Scan for the cell matching the given text and deliver its [X, Y] coordinate at center. 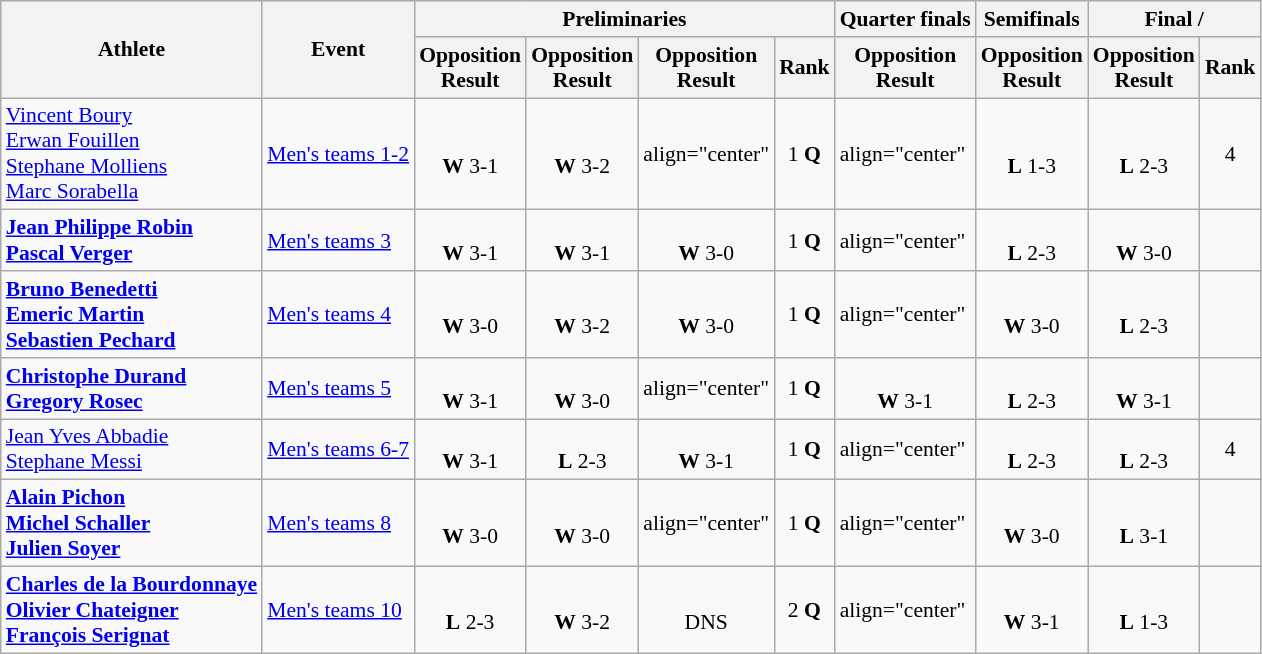
2 Q [804, 610]
DNS [706, 610]
Alain Pichon Michel Schaller Julien Soyer [132, 524]
Jean Philippe Robin Pascal Verger [132, 240]
Event [338, 50]
Jean Yves Abbadie Stephane Messi [132, 450]
Men's teams 3 [338, 240]
Preliminaries [624, 19]
Men's teams 6-7 [338, 450]
Athlete [132, 50]
Men's teams 8 [338, 524]
Quarter finals [906, 19]
Final / [1174, 19]
Men's teams 4 [338, 314]
Men's teams 1-2 [338, 154]
Men's teams 5 [338, 388]
Vincent Boury Erwan Fouillen Stephane Molliens Marc Sorabella [132, 154]
L 3-1 [1144, 524]
Charles de la Bourdonnaye Olivier Chateigner François Serignat [132, 610]
Semifinals [1032, 19]
Bruno Benedetti Emeric Martin Sebastien Pechard [132, 314]
Men's teams 10 [338, 610]
Christophe Durand Gregory Rosec [132, 388]
